From the cell containing the given text, extract its center point as [X, Y] coordinate. 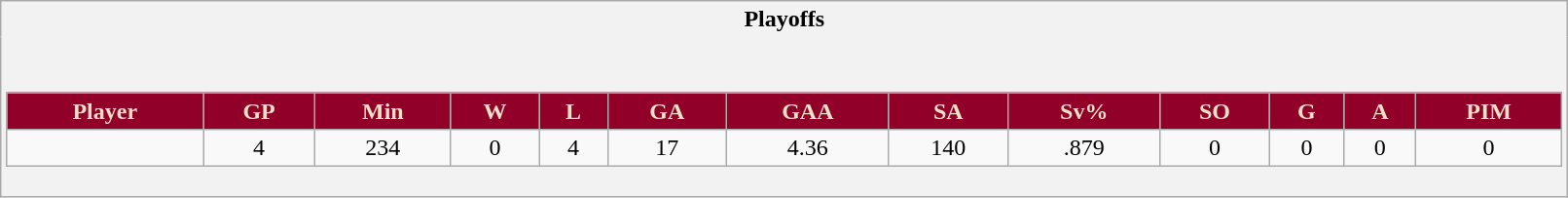
G [1306, 111]
GP [259, 111]
140 [948, 148]
Player [105, 111]
Sv% [1084, 111]
SA [948, 111]
Player GP Min W L GA GAA SA Sv% SO G A PIM 4 234 0 4 17 4.36 140 .879 0 0 0 0 [784, 117]
A [1380, 111]
17 [667, 148]
W [494, 111]
Playoffs [784, 20]
GAA [808, 111]
234 [383, 148]
4.36 [808, 148]
.879 [1084, 148]
Min [383, 111]
L [573, 111]
GA [667, 111]
PIM [1489, 111]
SO [1215, 111]
